Extract the [x, y] coordinate from the center of the cell holding the provided text.  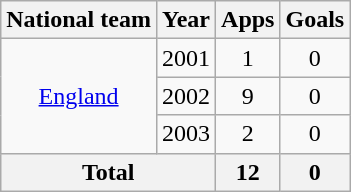
2003 [186, 134]
2002 [186, 96]
2 [248, 134]
2001 [186, 58]
Goals [315, 20]
Total [108, 172]
England [79, 96]
9 [248, 96]
12 [248, 172]
Year [186, 20]
1 [248, 58]
National team [79, 20]
Apps [248, 20]
